Capture the cell that displays the provided text and extract its [X, Y] central coordinate. 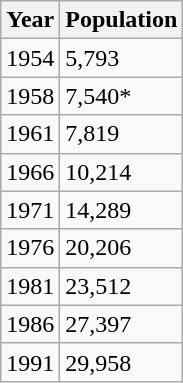
Year [30, 20]
1954 [30, 58]
1958 [30, 96]
23,512 [122, 286]
10,214 [122, 172]
1976 [30, 248]
Population [122, 20]
1986 [30, 324]
5,793 [122, 58]
20,206 [122, 248]
7,540* [122, 96]
1966 [30, 172]
14,289 [122, 210]
1991 [30, 362]
27,397 [122, 324]
7,819 [122, 134]
1981 [30, 286]
29,958 [122, 362]
1971 [30, 210]
1961 [30, 134]
